For the text-containing cell, return its midpoint in (X, Y) coordinate format. 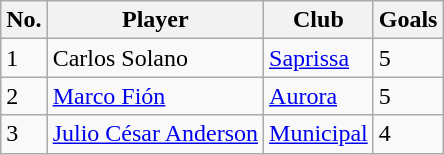
Carlos Solano (155, 58)
Julio César Anderson (155, 134)
2 (24, 96)
No. (24, 20)
Marco Fión (155, 96)
Club (319, 20)
3 (24, 134)
Player (155, 20)
Municipal (319, 134)
1 (24, 58)
Goals (408, 20)
Aurora (319, 96)
Saprissa (319, 58)
4 (408, 134)
